From the cell containing the given text, extract its center point as (x, y) coordinate. 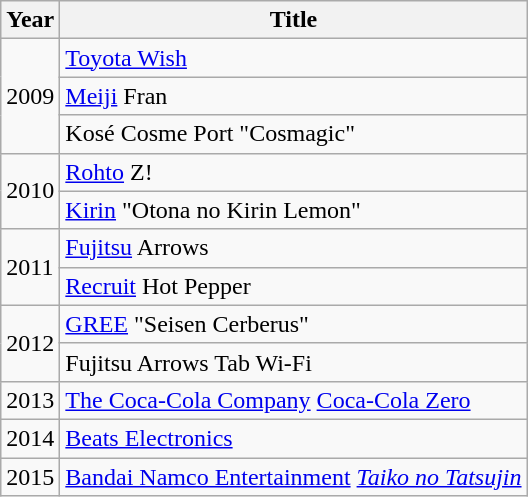
2010 (30, 191)
2012 (30, 343)
Rohto Z! (294, 172)
Year (30, 20)
2014 (30, 438)
Fujitsu Arrows (294, 248)
Beats Electronics (294, 438)
Meiji Fran (294, 96)
2009 (30, 96)
Title (294, 20)
2015 (30, 477)
2013 (30, 400)
Kosé Cosme Port "Cosmagic" (294, 134)
Fujitsu Arrows Tab Wi-Fi (294, 362)
2011 (30, 267)
Kirin "Otona no Kirin Lemon" (294, 210)
The Coca-Cola Company Coca-Cola Zero (294, 400)
GREE "Seisen Cerberus" (294, 324)
Bandai Namco Entertainment Taiko no Tatsujin (294, 477)
Toyota Wish (294, 58)
Recruit Hot Pepper (294, 286)
